Capture the cell that displays the provided text and extract its (X, Y) central coordinate. 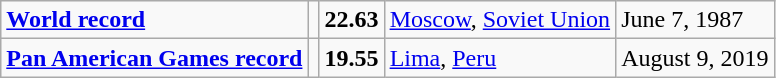
August 9, 2019 (695, 58)
19.55 (352, 58)
Pan American Games record (154, 58)
June 7, 1987 (695, 20)
World record (154, 20)
22.63 (352, 20)
Lima, Peru (500, 58)
Moscow, Soviet Union (500, 20)
